Pinpoint the cell where the given text exists, returning its [X, Y] midpoint coordinate. 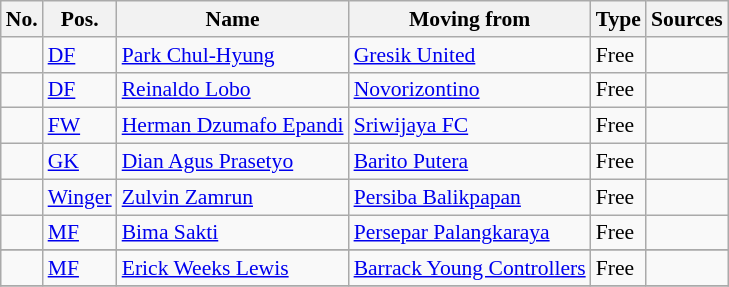
Gresik United [470, 55]
Sources [687, 19]
Moving from [470, 19]
Reinaldo Lobo [233, 90]
No. [22, 19]
Sriwijaya FC [470, 126]
Barito Putera [470, 162]
FW [80, 126]
Persiba Balikpapan [470, 197]
Park Chul-Hyung [233, 55]
Erick Weeks Lewis [233, 269]
Name [233, 19]
GK [80, 162]
Herman Dzumafo Epandi [233, 126]
Type [618, 19]
Persepar Palangkaraya [470, 233]
Pos. [80, 19]
Barrack Young Controllers [470, 269]
Winger [80, 197]
Bima Sakti [233, 233]
Dian Agus Prasetyo [233, 162]
Novorizontino [470, 90]
Zulvin Zamrun [233, 197]
